Find where the given text appears and provide that cell's center as (x, y) coordinate. 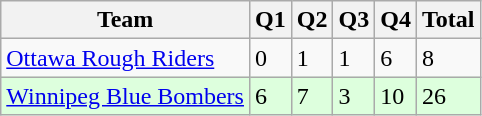
Winnipeg Blue Bombers (126, 96)
Ottawa Rough Riders (126, 58)
8 (448, 58)
Q1 (270, 20)
Q4 (396, 20)
Q3 (354, 20)
Q2 (312, 20)
10 (396, 96)
26 (448, 96)
0 (270, 58)
Team (126, 20)
3 (354, 96)
Total (448, 20)
7 (312, 96)
